Provide the (x, y) coordinate of the cell's center where the given text is located.  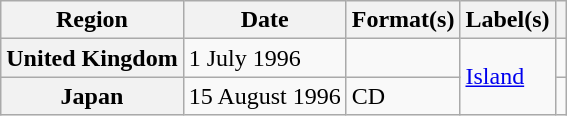
Date (264, 20)
Region (92, 20)
Format(s) (403, 20)
CD (403, 96)
Japan (92, 96)
15 August 1996 (264, 96)
Island (508, 77)
1 July 1996 (264, 58)
Label(s) (508, 20)
United Kingdom (92, 58)
